Detect which cell encompasses the target text, then output its (x, y) center coordinate. 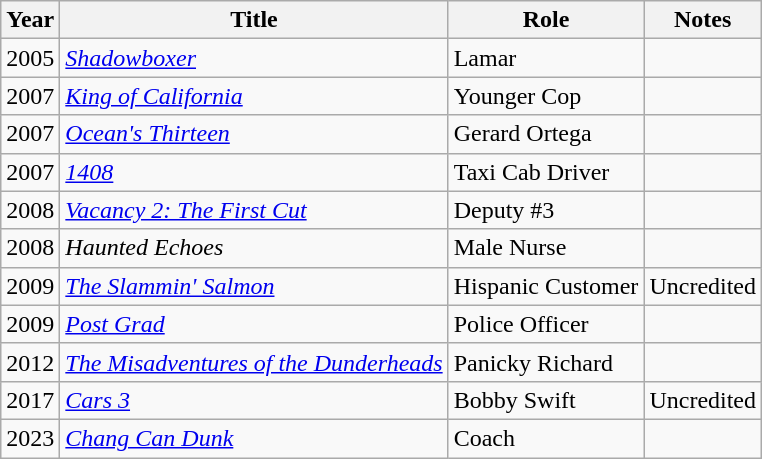
King of California (254, 96)
Notes (703, 20)
1408 (254, 172)
2017 (30, 400)
2005 (30, 58)
Hispanic Customer (546, 286)
The Slammin' Salmon (254, 286)
Taxi Cab Driver (546, 172)
Title (254, 20)
Cars 3 (254, 400)
Younger Cop (546, 96)
Chang Can Dunk (254, 438)
Deputy #3 (546, 210)
2012 (30, 362)
The Misadventures of the Dunderheads (254, 362)
Ocean's Thirteen (254, 134)
Gerard Ortega (546, 134)
2023 (30, 438)
Year (30, 20)
Police Officer (546, 324)
Panicky Richard (546, 362)
Post Grad (254, 324)
Bobby Swift (546, 400)
Role (546, 20)
Vacancy 2: The First Cut (254, 210)
Coach (546, 438)
Lamar (546, 58)
Male Nurse (546, 248)
Haunted Echoes (254, 248)
Shadowboxer (254, 58)
